Capture the cell that displays the provided text and extract its [X, Y] central coordinate. 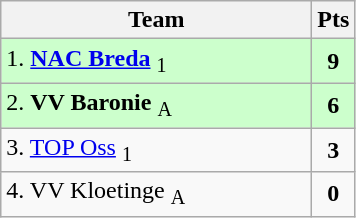
3 [334, 150]
2. VV Baronie A [156, 105]
Pts [334, 20]
6 [334, 105]
4. VV Kloetinge A [156, 194]
Team [156, 20]
3. TOP Oss 1 [156, 150]
0 [334, 194]
1. NAC Breda 1 [156, 61]
9 [334, 61]
